Determine the [X, Y] coordinate at the center of the cell enclosing the given text.  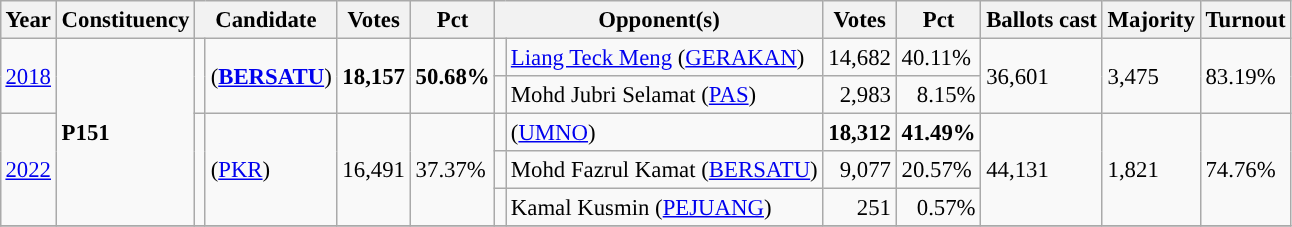
40.11% [938, 57]
(PKR) [271, 170]
83.19% [1246, 76]
Candidate [266, 20]
18,157 [374, 76]
(UMNO) [664, 133]
37.37% [452, 170]
20.57% [938, 170]
2,983 [860, 95]
18,312 [860, 133]
16,491 [374, 170]
(BERSATU) [271, 76]
Mohd Fazrul Kamat (BERSATU) [664, 170]
P151 [125, 132]
8.15% [938, 95]
41.49% [938, 133]
Majority [1151, 20]
50.68% [452, 76]
251 [860, 208]
36,601 [1042, 76]
Kamal Kusmin (PEJUANG) [664, 208]
74.76% [1246, 170]
44,131 [1042, 170]
2022 [28, 170]
9,077 [860, 170]
Mohd Jubri Selamat (PAS) [664, 95]
Constituency [125, 20]
1,821 [1151, 170]
2018 [28, 76]
0.57% [938, 208]
Ballots cast [1042, 20]
14,682 [860, 57]
Turnout [1246, 20]
Liang Teck Meng (GERAKAN) [664, 57]
Year [28, 20]
Opponent(s) [659, 20]
3,475 [1151, 76]
